Search for the cell housing the specified text and yield its (X, Y) center coordinate. 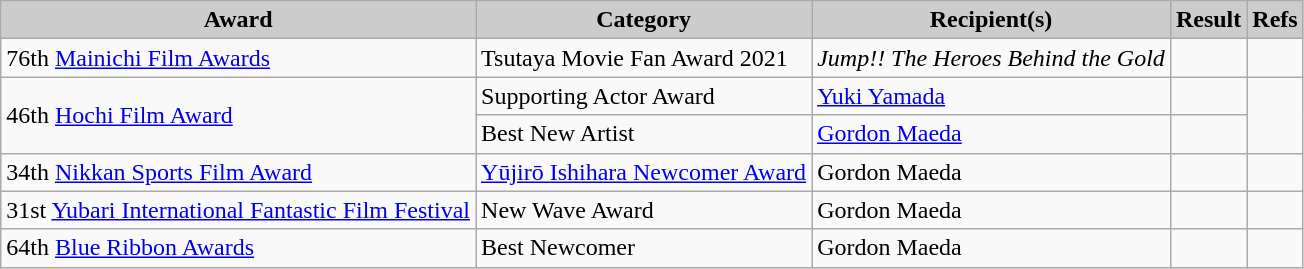
Category (644, 20)
Supporting Actor Award (644, 96)
Best Newcomer (644, 248)
Recipient(s) (992, 20)
46th Hochi Film Award (238, 115)
Refs (1275, 20)
31st Yubari International Fantastic Film Festival (238, 210)
Jump!! The Heroes Behind the Gold (992, 58)
Best New Artist (644, 134)
New Wave Award (644, 210)
Result (1208, 20)
Tsutaya Movie Fan Award 2021 (644, 58)
Yuki Yamada (992, 96)
Award (238, 20)
64th Blue Ribbon Awards (238, 248)
34th Nikkan Sports Film Award (238, 172)
76th Mainichi Film Awards (238, 58)
Yūjirō Ishihara Newcomer Award (644, 172)
